Provide the (X, Y) coordinate of the cell's center where the given text is located.  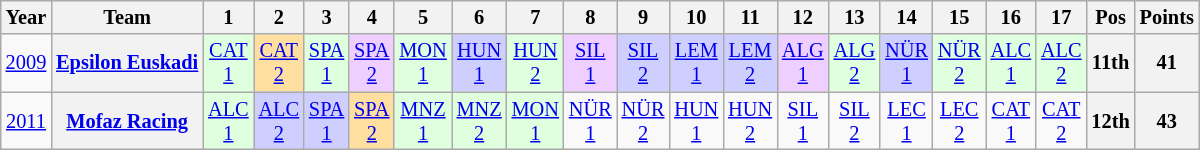
14 (906, 17)
13 (855, 17)
1 (228, 17)
2011 (26, 121)
8 (590, 17)
Year (26, 17)
MNZ2 (480, 121)
16 (1011, 17)
12th (1110, 121)
Mofaz Racing (127, 121)
17 (1061, 17)
LEC2 (960, 121)
LEM1 (696, 63)
4 (372, 17)
11 (750, 17)
6 (480, 17)
5 (422, 17)
Points (1167, 17)
3 (326, 17)
Epsilon Euskadi (127, 63)
12 (803, 17)
41 (1167, 63)
ALG2 (855, 63)
Team (127, 17)
MNZ1 (422, 121)
LEC1 (906, 121)
9 (644, 17)
2009 (26, 63)
10 (696, 17)
Pos (1110, 17)
2 (279, 17)
15 (960, 17)
43 (1167, 121)
ALG1 (803, 63)
11th (1110, 63)
7 (536, 17)
LEM2 (750, 63)
